From the cell containing the given text, extract its center point as (X, Y) coordinate. 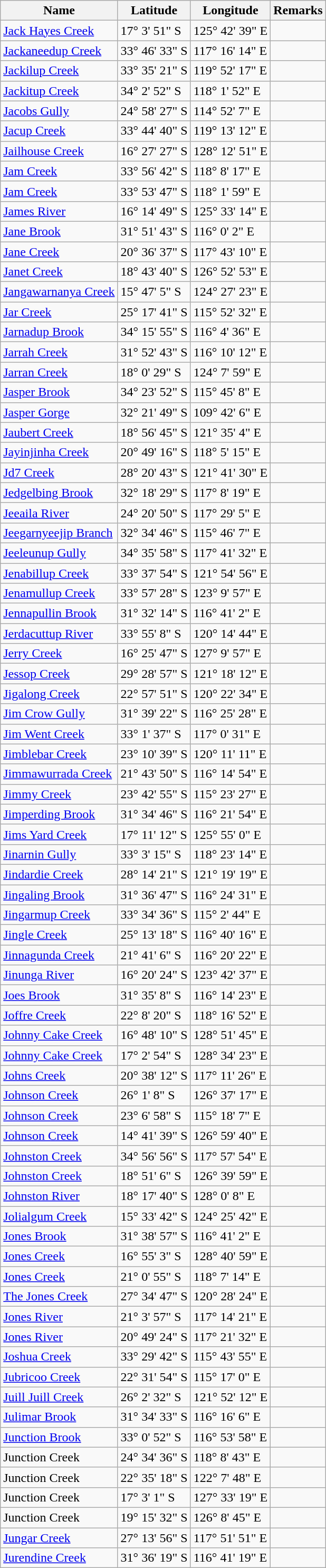
115° 43' 55" E (230, 1357)
Jinnagunda Creek (59, 955)
117° 57' 54" E (230, 1156)
22° 31' 54" S (154, 1377)
116° 14' 23" E (230, 995)
Jayinjinha Creek (59, 452)
117° 21' 32" E (230, 1337)
Jimmy Creek (59, 794)
Longitude (230, 11)
Jingle Creek (59, 935)
125° 33' 14" E (230, 211)
28° 14' 21" S (154, 874)
18° 0' 29" S (154, 372)
19° 15' 32" S (154, 1517)
Jones Brook (59, 1236)
33° 56' 42" S (154, 171)
120° 22' 34" E (230, 694)
18° 17' 40" S (154, 1196)
118° 8' 17" E (230, 171)
Jar Creek (59, 312)
121° 54' 56" E (230, 573)
121° 19' 19" E (230, 874)
120° 28' 24" E (230, 1297)
18° 56' 45" S (154, 432)
27° 13' 56" S (154, 1538)
116° 40' 16" E (230, 935)
16° 27' 27" S (154, 151)
34° 56' 56" S (154, 1156)
25° 13' 18" S (154, 935)
128° 34' 23" E (230, 1055)
24° 34' 36" S (154, 1457)
34° 15' 55" S (154, 332)
33° 44' 40" S (154, 131)
Jeeaila River (59, 513)
Janet Creek (59, 272)
14° 41' 39" S (154, 1136)
31° 34' 33" S (154, 1417)
31° 51' 43" S (154, 231)
Jd7 Creek (59, 473)
Junction Brook (59, 1437)
128° 12' 51" E (230, 151)
32° 18' 29" S (154, 493)
17° 3' 1" S (154, 1497)
Joffre Creek (59, 1015)
Jinarnin Gully (59, 854)
Jane Brook (59, 231)
24° 20' 50" S (154, 513)
22° 35' 18" S (154, 1477)
16° 14' 49" S (154, 211)
128° 40' 59" E (230, 1257)
Jeeleunup Gully (59, 553)
Jack Hayes Creek (59, 31)
116° 20' 22" E (230, 955)
28° 20' 43" S (154, 473)
Jarrah Creek (59, 352)
Jimperding Brook (59, 814)
33° 1' 37" S (154, 734)
Jimmawurrada Creek (59, 774)
31° 36' 47" S (154, 895)
118° 8' 43" E (230, 1457)
Jingaling Brook (59, 895)
29° 28' 57" S (154, 674)
Joes Brook (59, 995)
117° 29' 5" E (230, 513)
118° 16' 52" E (230, 1015)
117° 11' 26" E (230, 1075)
21° 3' 57" S (154, 1317)
Jungar Creek (59, 1538)
21° 43' 50" S (154, 774)
26° 2' 32" S (154, 1397)
Julimar Brook (59, 1417)
Joshua Creek (59, 1357)
128° 51' 45" E (230, 1035)
125° 55' 0" E (230, 834)
119° 52' 17" E (230, 71)
33° 29' 42" S (154, 1357)
115° 23' 27" E (230, 794)
23° 42' 55" S (154, 794)
33° 57' 28" S (154, 593)
121° 35' 4" E (230, 432)
27° 34' 47" S (154, 1297)
117° 16' 14" E (230, 51)
116° 41' 19" E (230, 1558)
Latitude (154, 11)
Remarks (298, 11)
126° 59' 40" E (230, 1136)
The Jones Creek (59, 1297)
Jindardie Creek (59, 874)
20° 38' 12" S (154, 1075)
115° 2' 44" E (230, 915)
118° 1' 59" E (230, 191)
Jessop Creek (59, 674)
116° 53' 58" E (230, 1437)
16° 48' 10" S (154, 1035)
Jim Crow Gully (59, 714)
Jingarmup Creek (59, 915)
118° 7' 14" E (230, 1277)
120° 14' 44" E (230, 634)
20° 49' 16" S (154, 452)
117° 51' 51" E (230, 1538)
121° 41' 30" E (230, 473)
Jeegarnyeejip Branch (59, 533)
21° 0' 55" S (154, 1277)
15° 33' 42" S (154, 1216)
121° 52' 12" E (230, 1397)
Jerry Creek (59, 654)
116° 4' 36" E (230, 332)
33° 0' 52" S (154, 1437)
126° 52' 53" E (230, 272)
116° 10' 12" E (230, 352)
31° 39' 22" S (154, 714)
Jurendine Creek (59, 1558)
Jedgelbing Brook (59, 493)
31° 52' 43" S (154, 352)
117° 0' 31" E (230, 734)
Jarnadup Brook (59, 332)
122° 7' 48" E (230, 1477)
115° 46' 7" E (230, 533)
Jackaneedup Creek (59, 51)
Jackitup Creek (59, 91)
23° 6' 58" S (154, 1116)
31° 36' 19" S (154, 1558)
116° 25' 28" E (230, 714)
Juill Juill Creek (59, 1397)
118° 23' 14" E (230, 854)
18° 51' 6" S (154, 1176)
127° 9' 57" E (230, 654)
120° 11' 11" E (230, 754)
33° 55' 8" S (154, 634)
32° 21' 49" S (154, 412)
127° 33' 19" E (230, 1497)
17° 3' 51" S (154, 31)
Jimblebar Creek (59, 754)
22° 57' 51" S (154, 694)
Jim Went Creek (59, 734)
Jacobs Gully (59, 111)
Jolialgum Creek (59, 1216)
126° 39' 59" E (230, 1176)
33° 34' 36" S (154, 915)
33° 3' 15" S (154, 854)
31° 32' 14" S (154, 613)
114° 52' 7" E (230, 111)
Jane Creek (59, 252)
124° 27' 23" E (230, 292)
33° 53' 47" S (154, 191)
Jasper Brook (59, 392)
123° 9' 57" E (230, 593)
125° 42' 39" E (230, 31)
118° 1' 52" E (230, 91)
Jangawarnanya Creek (59, 292)
16° 25' 47" S (154, 654)
Name (59, 11)
115° 45' 8" E (230, 392)
109° 42' 6" E (230, 412)
116° 16' 6" E (230, 1417)
115° 18' 7" E (230, 1116)
26° 1' 8" S (154, 1095)
Jacup Creek (59, 131)
Johnston River (59, 1196)
119° 13' 12" E (230, 131)
Johns Creek (59, 1075)
24° 58' 27" S (154, 111)
121° 18' 12" E (230, 674)
124° 25' 42" E (230, 1216)
Jasper Gorge (59, 412)
116° 0' 2" E (230, 231)
33° 46' 33" S (154, 51)
20° 49' 24" S (154, 1337)
126° 37' 17" E (230, 1095)
33° 37' 54" S (154, 573)
Jinunga River (59, 975)
117° 8' 19" E (230, 493)
Jigalong Creek (59, 694)
Jackilup Creek (59, 71)
116° 21' 54" E (230, 814)
33° 35' 21" S (154, 71)
Jims Yard Creek (59, 834)
128° 0' 8" E (230, 1196)
117° 14' 21" E (230, 1317)
117° 43' 10" E (230, 252)
118° 5' 15" E (230, 452)
20° 36' 37" S (154, 252)
16° 20' 24" S (154, 975)
124° 7' 59" E (230, 372)
15° 47' 5" S (154, 292)
115° 17' 0" E (230, 1377)
34° 23' 52" S (154, 392)
32° 34' 46" S (154, 533)
James River (59, 211)
Jarran Creek (59, 372)
31° 35' 8" S (154, 995)
34° 35' 58" S (154, 553)
Jenamullup Creek (59, 593)
126° 8' 45" E (230, 1517)
34° 2' 52" S (154, 91)
Jaubert Creek (59, 432)
22° 8' 20" S (154, 1015)
Jennapullin Brook (59, 613)
31° 38' 57" S (154, 1236)
117° 41' 32" E (230, 553)
17° 2' 54" S (154, 1055)
115° 52' 32" E (230, 312)
23° 10' 39" S (154, 754)
116° 14' 54" E (230, 774)
Jubricoo Creek (59, 1377)
Jerdacuttup River (59, 634)
Jenabillup Creek (59, 573)
123° 42' 37" E (230, 975)
116° 24' 31" E (230, 895)
21° 41' 6" S (154, 955)
Jailhouse Creek (59, 151)
16° 55' 3" S (154, 1257)
31° 34' 46" S (154, 814)
18° 43' 40" S (154, 272)
25° 17' 41" S (154, 312)
17° 11' 12" S (154, 834)
